Locate the cell with the specified text and output its [X, Y] center coordinate. 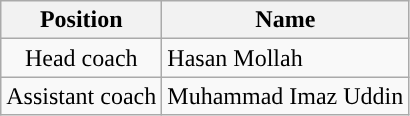
Assistant coach [82, 96]
Head coach [82, 58]
Hasan Mollah [286, 58]
Muhammad Imaz Uddin [286, 96]
Name [286, 20]
Position [82, 20]
